Return the [X, Y] coordinate for the center point of the cell that contains the specified text.  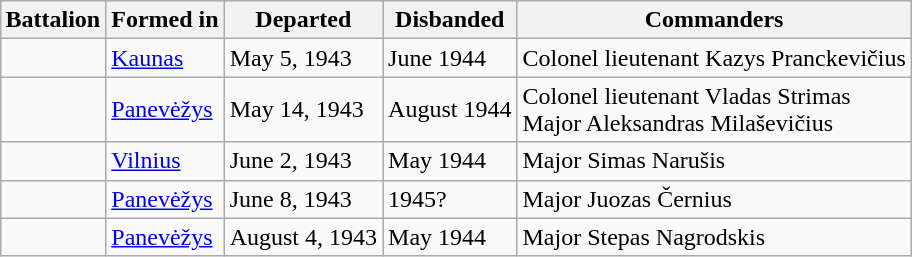
Vilnius [165, 161]
June 2, 1943 [303, 161]
June 8, 1943 [303, 199]
Commanders [714, 20]
Battalion [53, 20]
Major Simas Narušis [714, 161]
Colonel lieutenant Kazys Pranckevičius [714, 58]
August 1944 [450, 110]
Kaunas [165, 58]
1945? [450, 199]
May 14, 1943 [303, 110]
June 1944 [450, 58]
Formed in [165, 20]
Major Stepas Nagrodskis [714, 237]
Major Juozas Černius [714, 199]
Colonel lieutenant Vladas StrimasMajor Aleksandras Milaševičius [714, 110]
May 5, 1943 [303, 58]
Disbanded [450, 20]
Departed [303, 20]
August 4, 1943 [303, 237]
